Detect which cell encompasses the target text, then output its [X, Y] center coordinate. 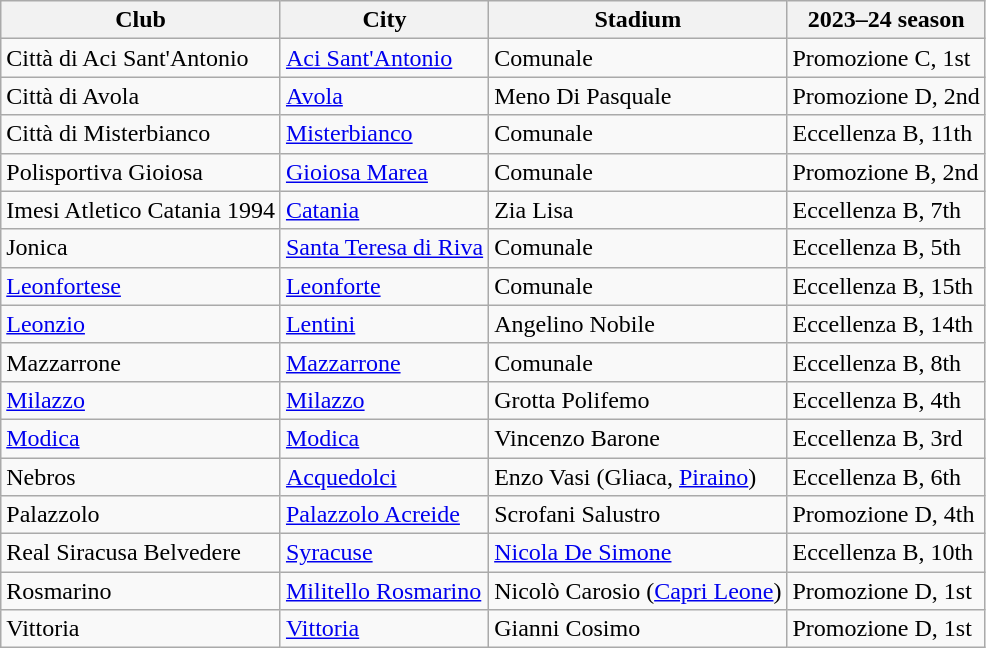
Eccellenza B, 10th [886, 553]
Nebros [141, 477]
Syracuse [384, 553]
Città di Aci Sant'Antonio [141, 58]
Zia Lisa [638, 210]
Eccellenza B, 14th [886, 324]
Eccellenza B, 15th [886, 286]
Enzo Vasi (Gliaca, Piraino) [638, 477]
Leonzio [141, 324]
Nicolò Carosio (Capri Leone) [638, 591]
Promozione D, 4th [886, 515]
Scrofani Salustro [638, 515]
Rosmarino [141, 591]
Eccellenza B, 4th [886, 400]
Città di Avola [141, 96]
Polisportiva Gioiosa [141, 172]
Club [141, 20]
Città di Misterbianco [141, 134]
Santa Teresa di Riva [384, 248]
Catania [384, 210]
Stadium [638, 20]
Avola [384, 96]
Eccellenza B, 6th [886, 477]
Promozione B, 2nd [886, 172]
Gianni Cosimo [638, 629]
City [384, 20]
Leonfortese [141, 286]
Eccellenza B, 8th [886, 362]
Meno Di Pasquale [638, 96]
Gioiosa Marea [384, 172]
Grotta Polifemo [638, 400]
Real Siracusa Belvedere [141, 553]
Eccellenza B, 3rd [886, 438]
Misterbianco [384, 134]
Promozione C, 1st [886, 58]
Eccellenza B, 5th [886, 248]
Eccellenza B, 11th [886, 134]
Acquedolci [384, 477]
Imesi Atletico Catania 1994 [141, 210]
Angelino Nobile [638, 324]
Militello Rosmarino [384, 591]
Aci Sant'Antonio [384, 58]
Leonforte [384, 286]
Palazzolo Acreide [384, 515]
Lentini [384, 324]
Nicola De Simone [638, 553]
Jonica [141, 248]
2023–24 season [886, 20]
Eccellenza B, 7th [886, 210]
Promozione D, 2nd [886, 96]
Palazzolo [141, 515]
Vincenzo Barone [638, 438]
